Provide the (X, Y) coordinate of the cell's center where the given text is located.  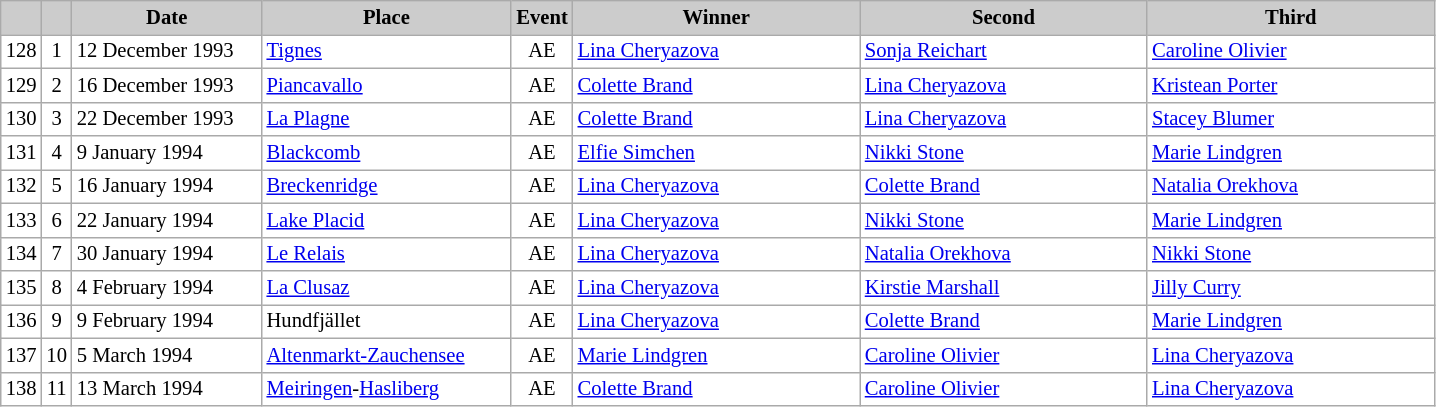
13 March 1994 (167, 389)
Kristean Porter (1290, 85)
Date (167, 17)
Altenmarkt-Zauchensee (387, 355)
Winner (716, 17)
Lake Placid (387, 220)
Breckenridge (387, 186)
16 January 1994 (167, 186)
129 (22, 85)
22 January 1994 (167, 220)
Event (542, 17)
1 (56, 51)
La Clusaz (387, 287)
Tignes (387, 51)
16 December 1993 (167, 85)
137 (22, 355)
Meiringen-Hasliberg (387, 389)
9 (56, 321)
4 (56, 153)
138 (22, 389)
11 (56, 389)
9 January 1994 (167, 153)
8 (56, 287)
5 (56, 186)
Elfie Simchen (716, 153)
136 (22, 321)
Place (387, 17)
7 (56, 254)
12 December 1993 (167, 51)
La Plagne (387, 119)
128 (22, 51)
Hundfjället (387, 321)
Sonja Reichart (1004, 51)
5 March 1994 (167, 355)
30 January 1994 (167, 254)
Third (1290, 17)
4 February 1994 (167, 287)
22 December 1993 (167, 119)
3 (56, 119)
6 (56, 220)
Jilly Curry (1290, 287)
134 (22, 254)
135 (22, 287)
Piancavallo (387, 85)
2 (56, 85)
Kirstie Marshall (1004, 287)
Le Relais (387, 254)
131 (22, 153)
133 (22, 220)
Blackcomb (387, 153)
132 (22, 186)
130 (22, 119)
Second (1004, 17)
9 February 1994 (167, 321)
10 (56, 355)
Stacey Blumer (1290, 119)
